Locate the cell with the specified text and output its [X, Y] center coordinate. 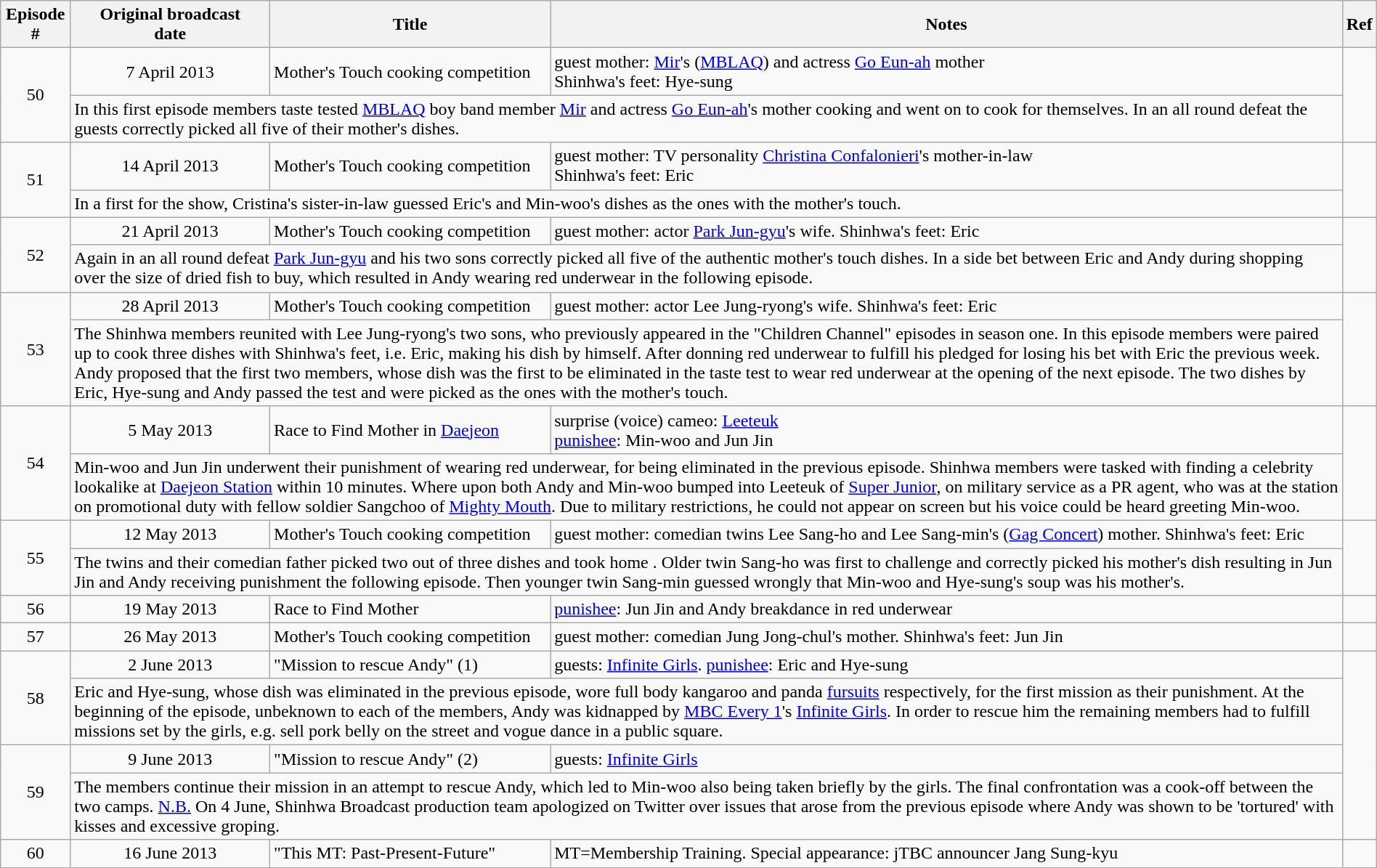
28 April 2013 [170, 306]
punishee: Jun Jin and Andy breakdance in red underwear [947, 609]
Title [410, 25]
50 [36, 95]
guest mother: actor Lee Jung-ryong's wife. Shinhwa's feet: Eric [947, 306]
19 May 2013 [170, 609]
53 [36, 349]
"This MT: Past-Present-Future" [410, 853]
Race to Find Mother [410, 609]
guest mother: TV personality Christina Confalonieri's mother-in-lawShinhwa's feet: Eric [947, 166]
56 [36, 609]
guests: Infinite Girls [947, 759]
guest mother: Mir's (MBLAQ) and actress Go Eun-ah motherShinhwa's feet: Hye-sung [947, 71]
21 April 2013 [170, 231]
Notes [947, 25]
2 June 2013 [170, 665]
51 [36, 180]
surprise (voice) cameo: Leeteukpunishee: Min-woo and Jun Jin [947, 430]
26 May 2013 [170, 637]
guest mother: actor Park Jun-gyu's wife. Shinhwa's feet: Eric [947, 231]
MT=Membership Training. Special appearance: jTBC announcer Jang Sung-kyu [947, 853]
In a first for the show, Cristina's sister-in-law guessed Eric's and Min-woo's dishes as the ones with the mother's touch. [706, 203]
5 May 2013 [170, 430]
Ref [1360, 25]
52 [36, 254]
55 [36, 558]
Episode # [36, 25]
14 April 2013 [170, 166]
58 [36, 698]
guests: Infinite Girls. punishee: Eric and Hye-sung [947, 665]
"Mission to rescue Andy" (1) [410, 665]
12 May 2013 [170, 534]
16 June 2013 [170, 853]
guest mother: comedian twins Lee Sang-ho and Lee Sang-min's (Gag Concert) mother. Shinhwa's feet: Eric [947, 534]
Race to Find Mother in Daejeon [410, 430]
57 [36, 637]
7 April 2013 [170, 71]
guest mother: comedian Jung Jong-chul's mother. Shinhwa's feet: Jun Jin [947, 637]
60 [36, 853]
Original broadcastdate [170, 25]
59 [36, 792]
54 [36, 463]
"Mission to rescue Andy" (2) [410, 759]
9 June 2013 [170, 759]
